Return the [x, y] coordinate for the center point of the cell that contains the specified text.  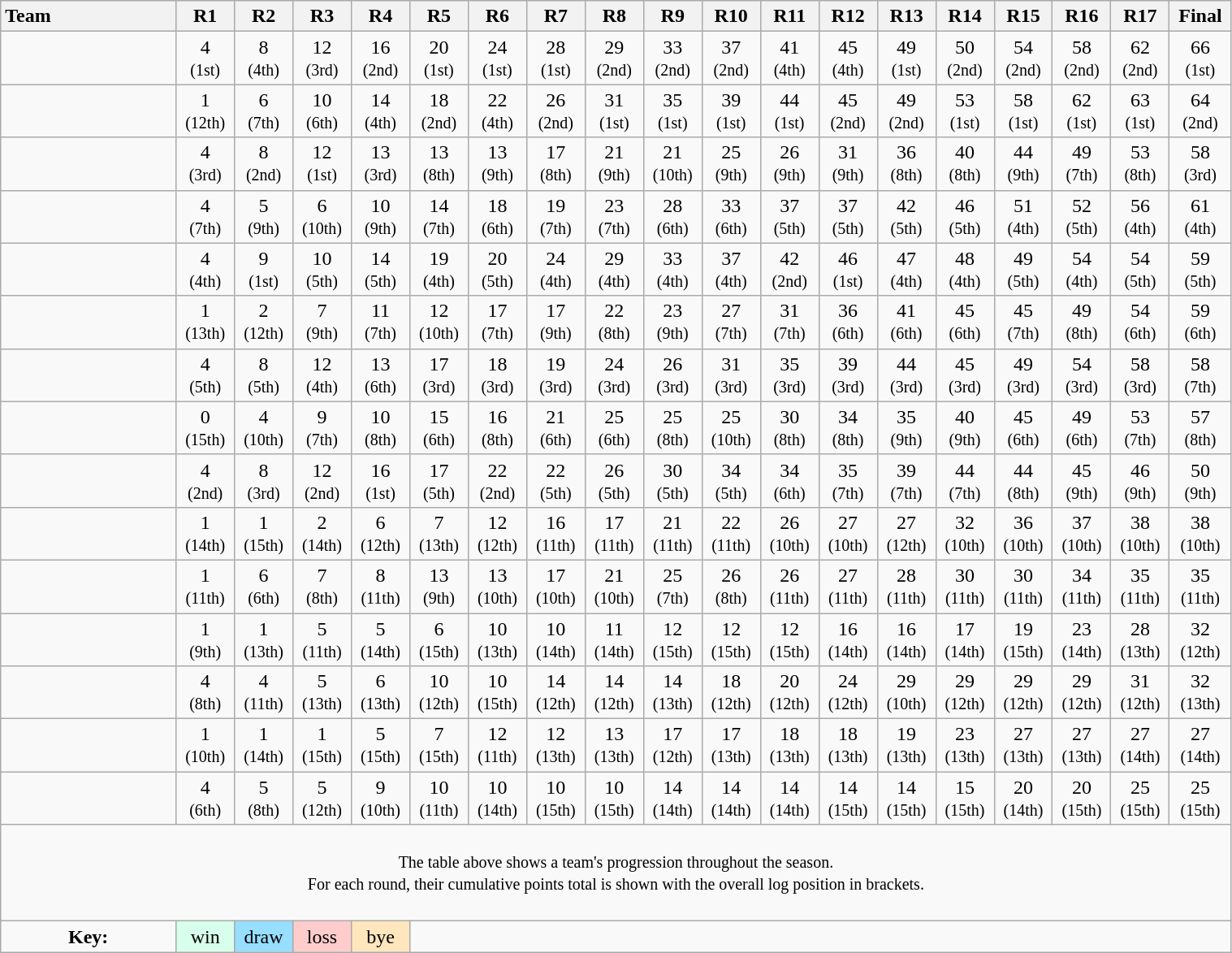
66(1st) [1200, 58]
10(13th) [497, 639]
18(12th) [731, 692]
54(2nd) [1023, 58]
53(1st) [965, 110]
17(13th) [731, 746]
28(13th) [1140, 639]
57(8th) [1200, 427]
10(6th) [322, 110]
25(7th) [672, 587]
19(13th) [906, 746]
11(7th) [381, 322]
22(8th) [614, 322]
8(4th) [264, 58]
12(10th) [439, 322]
39(3rd) [848, 375]
25(9th) [731, 164]
44(9th) [1023, 164]
13(6th) [381, 375]
4(8th) [205, 692]
32(13th) [1200, 692]
18(2nd) [439, 110]
20(14th) [1023, 798]
12(2nd) [322, 481]
R9 [672, 16]
31(7th) [789, 322]
52(5th) [1082, 216]
51(4th) [1023, 216]
26(11th) [789, 587]
48(4th) [965, 270]
5(13th) [322, 692]
45(3rd) [965, 375]
18(6th) [497, 216]
46(5th) [965, 216]
64(2nd) [1200, 110]
31(12th) [1140, 692]
4(5th) [205, 375]
28(1st) [555, 58]
22(4th) [497, 110]
58(1st) [1023, 110]
10(8th) [381, 427]
36(6th) [848, 322]
59(5th) [1200, 270]
47(4th) [906, 270]
17(3rd) [439, 375]
33(2nd) [672, 58]
28(11th) [906, 587]
26(10th) [789, 533]
R4 [381, 16]
R10 [731, 16]
18(3rd) [497, 375]
25(8th) [672, 427]
32(12th) [1200, 639]
23(9th) [672, 322]
35(3rd) [789, 375]
R7 [555, 16]
27(10th) [848, 533]
49(6th) [1082, 427]
17(5th) [439, 481]
14(13th) [672, 692]
4(4th) [205, 270]
33(4th) [672, 270]
44(3rd) [906, 375]
R17 [1140, 16]
19(15th) [1023, 639]
16(2nd) [381, 58]
25(6th) [614, 427]
34(5th) [731, 481]
6(13th) [381, 692]
26(8th) [731, 587]
R12 [848, 16]
12(4th) [322, 375]
28(6th) [672, 216]
5(9th) [264, 216]
44(7th) [965, 481]
5(12th) [322, 798]
41(6th) [906, 322]
17(8th) [555, 164]
11(14th) [614, 639]
31(3rd) [731, 375]
5(15th) [381, 746]
45(4th) [848, 58]
26(3rd) [672, 375]
39(7th) [906, 481]
10(9th) [381, 216]
19(4th) [439, 270]
32(10th) [965, 533]
37(2nd) [731, 58]
40(8th) [965, 164]
50(9th) [1200, 481]
R11 [789, 16]
34(11th) [1082, 587]
33(6th) [731, 216]
20(12th) [789, 692]
45(2nd) [848, 110]
20(5th) [497, 270]
35(7th) [848, 481]
13(13th) [614, 746]
4(7th) [205, 216]
16(8th) [497, 427]
7(8th) [322, 587]
21(6th) [555, 427]
12(13th) [555, 746]
4(2nd) [205, 481]
12(12th) [497, 533]
8(5th) [264, 375]
10(12th) [439, 692]
58(2nd) [1082, 58]
23(14th) [1082, 639]
14(4th) [381, 110]
45(9th) [1082, 481]
24(4th) [555, 270]
36(8th) [906, 164]
46(1st) [848, 270]
17(10th) [555, 587]
17(14th) [965, 639]
20(15th) [1082, 798]
34(6th) [789, 481]
16(11th) [555, 533]
63(1st) [1140, 110]
R16 [1082, 16]
4(1st) [205, 58]
45(7th) [1023, 322]
R1 [205, 16]
Final [1200, 16]
12(1st) [322, 164]
37(10th) [1082, 533]
62(2nd) [1140, 58]
24(12th) [848, 692]
4(6th) [205, 798]
24(1st) [497, 58]
5(8th) [264, 798]
49(7th) [1082, 164]
8(11th) [381, 587]
4(3rd) [205, 164]
2(12th) [264, 322]
54(6th) [1140, 322]
27(11th) [848, 587]
53(8th) [1140, 164]
29(4th) [614, 270]
41(4th) [789, 58]
27(7th) [731, 322]
14(7th) [439, 216]
44(1st) [789, 110]
1(12th) [205, 110]
23(7th) [614, 216]
6(12th) [381, 533]
13(3rd) [381, 164]
4(11th) [264, 692]
59(6th) [1200, 322]
19(7th) [555, 216]
6(7th) [264, 110]
50(2nd) [965, 58]
17(12th) [672, 746]
13(8th) [439, 164]
R6 [497, 16]
30(8th) [789, 427]
22(2nd) [497, 481]
54(4th) [1082, 270]
8(3rd) [264, 481]
loss [322, 937]
24(3rd) [614, 375]
35(1st) [672, 110]
9(10th) [381, 798]
19(3rd) [555, 375]
21(9th) [614, 164]
39(1st) [731, 110]
15(15th) [965, 798]
42(2nd) [789, 270]
37(4th) [731, 270]
21(11th) [672, 533]
29(2nd) [614, 58]
1(9th) [205, 639]
13(10th) [497, 587]
62(1st) [1082, 110]
31(1st) [614, 110]
17(9th) [555, 322]
61(4th) [1200, 216]
22(11th) [731, 533]
2(14th) [322, 533]
49(1st) [906, 58]
R15 [1023, 16]
12(3rd) [322, 58]
26(5th) [614, 481]
R13 [906, 16]
27(12th) [906, 533]
54(3rd) [1082, 375]
26(2nd) [555, 110]
15(6th) [439, 427]
29(10th) [906, 692]
53(7th) [1140, 427]
49(3rd) [1023, 375]
58(7th) [1200, 375]
46(9th) [1140, 481]
14(5th) [381, 270]
35(9th) [906, 427]
40(9th) [965, 427]
17(11th) [614, 533]
7(15th) [439, 746]
54(5th) [1140, 270]
31(9th) [848, 164]
7(9th) [322, 322]
7(13th) [439, 533]
4(10th) [264, 427]
30(5th) [672, 481]
20(1st) [439, 58]
10(11th) [439, 798]
R5 [439, 16]
44(8th) [1023, 481]
10(5th) [322, 270]
17(7th) [497, 322]
R8 [614, 16]
5(11th) [322, 639]
36(10th) [1023, 533]
42(5th) [906, 216]
25(10th) [731, 427]
R14 [965, 16]
6(6th) [264, 587]
Team [89, 16]
bye [381, 937]
0(15th) [205, 427]
8(2nd) [264, 164]
26(9th) [789, 164]
draw [264, 937]
1(11th) [205, 587]
22(5th) [555, 481]
16(1st) [381, 481]
56(4th) [1140, 216]
1(10th) [205, 746]
5(14th) [381, 639]
R3 [322, 16]
R2 [264, 16]
9(1st) [264, 270]
23(13th) [965, 746]
49(8th) [1082, 322]
win [205, 937]
12(11th) [497, 746]
6(15th) [439, 639]
6(10th) [322, 216]
9(7th) [322, 427]
Key: [89, 937]
49(2nd) [906, 110]
34(8th) [848, 427]
49(5th) [1023, 270]
